Locate the cell with the specified text and output its (X, Y) center coordinate. 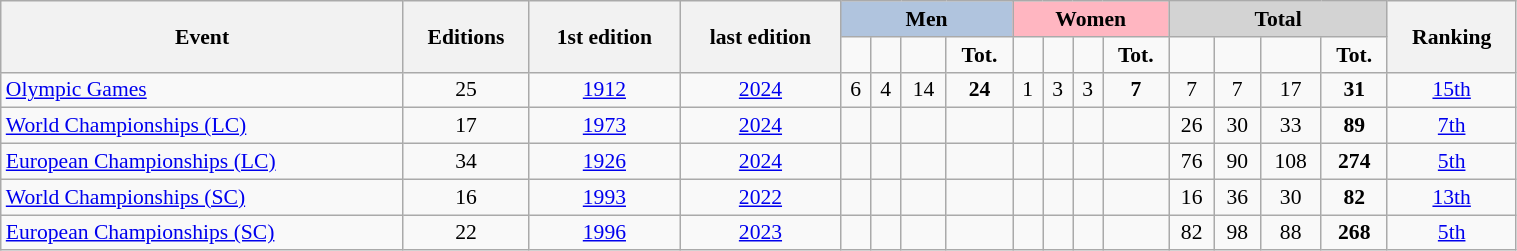
Event (202, 36)
33 (1290, 126)
76 (1192, 162)
last edition (760, 36)
European Championships (SC) (202, 233)
98 (1237, 233)
24 (979, 90)
1st edition (605, 36)
1926 (605, 162)
6 (856, 90)
1996 (605, 233)
274 (1354, 162)
26 (1192, 126)
25 (466, 90)
268 (1354, 233)
Editions (466, 36)
Men (927, 19)
European Championships (LC) (202, 162)
13th (1452, 197)
108 (1290, 162)
Total (1278, 19)
1993 (605, 197)
7th (1452, 126)
Women (1090, 19)
22 (466, 233)
90 (1237, 162)
World Championships (LC) (202, 126)
1912 (605, 90)
89 (1354, 126)
1973 (605, 126)
Olympic Games (202, 90)
Ranking (1452, 36)
36 (1237, 197)
1 (1027, 90)
31 (1354, 90)
World Championships (SC) (202, 197)
34 (466, 162)
2023 (760, 233)
4 (886, 90)
14 (924, 90)
88 (1290, 233)
2022 (760, 197)
15th (1452, 90)
